Scan for the cell matching the given text and deliver its [X, Y] coordinate at center. 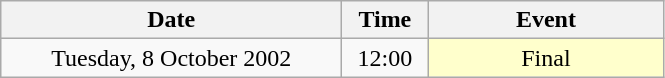
Event [546, 20]
Time [385, 20]
Final [546, 58]
12:00 [385, 58]
Tuesday, 8 October 2002 [172, 58]
Date [172, 20]
